Return the (x, y) coordinate for the center point of the cell that contains the specified text.  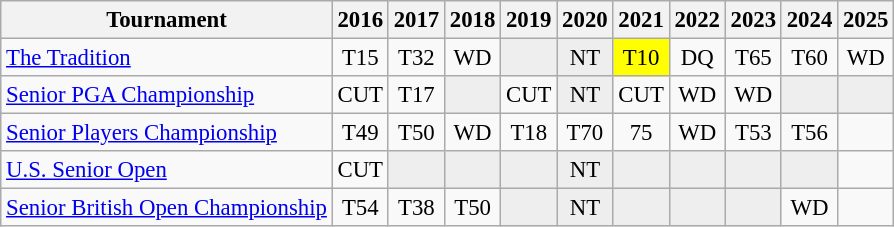
T10 (641, 58)
T17 (416, 95)
T54 (360, 208)
T38 (416, 208)
T49 (360, 133)
U.S. Senior Open (166, 170)
75 (641, 133)
2024 (809, 20)
2022 (697, 20)
T70 (585, 133)
T56 (809, 133)
2017 (416, 20)
2020 (585, 20)
Senior PGA Championship (166, 95)
2025 (866, 20)
2023 (753, 20)
T53 (753, 133)
T65 (753, 58)
2021 (641, 20)
T18 (529, 133)
The Tradition (166, 58)
Tournament (166, 20)
2016 (360, 20)
Senior Players Championship (166, 133)
DQ (697, 58)
2018 (472, 20)
T32 (416, 58)
Senior British Open Championship (166, 208)
2019 (529, 20)
T15 (360, 58)
T60 (809, 58)
